Provide the [X, Y] coordinate of the cell's center where the given text is located.  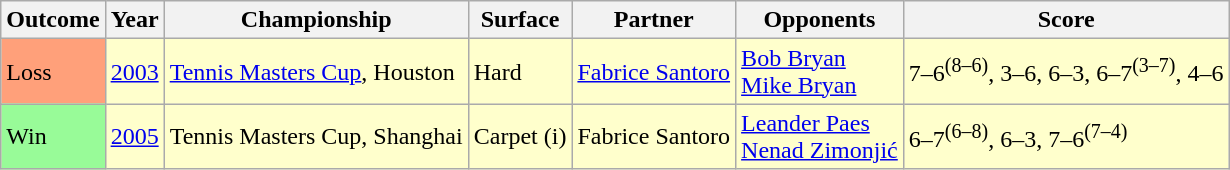
Leander Paes Nenad Zimonjić [820, 136]
Opponents [820, 20]
Score [1066, 20]
7–6(8–6), 3–6, 6–3, 6–7(3–7), 4–6 [1066, 72]
Tennis Masters Cup, Houston [316, 72]
Tennis Masters Cup, Shanghai [316, 136]
Loss [53, 72]
Hard [520, 72]
Championship [316, 20]
Carpet (i) [520, 136]
Win [53, 136]
Partner [654, 20]
Surface [520, 20]
Outcome [53, 20]
Bob Bryan Mike Bryan [820, 72]
2003 [134, 72]
2005 [134, 136]
Year [134, 20]
6–7(6–8), 6–3, 7–6(7–4) [1066, 136]
